Return (x, y) of the center of cell containing provided text 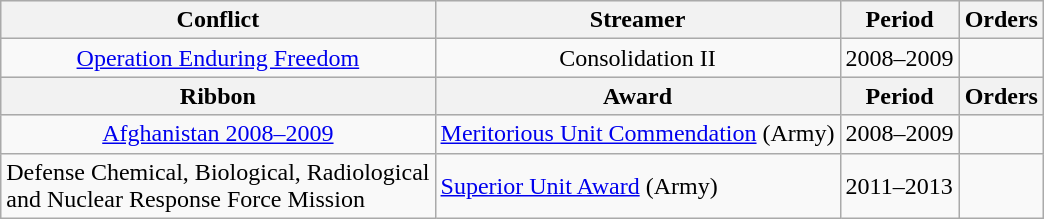
Ribbon (218, 96)
Streamer (638, 20)
Defense Chemical, Biological, Radiological and Nuclear Response Force Mission (218, 186)
Meritorious Unit Commendation (Army) (638, 134)
Conflict (218, 20)
Award (638, 96)
2011–2013 (900, 186)
Operation Enduring Freedom (218, 58)
Consolidation II (638, 58)
Superior Unit Award (Army) (638, 186)
Afghanistan 2008–2009 (218, 134)
